Provide the (X, Y) coordinate of the cell's center where the given text is located.  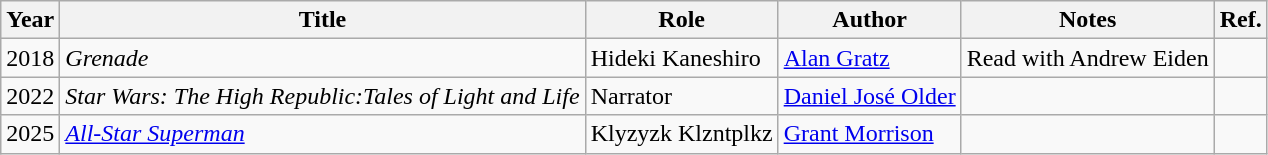
Author (870, 20)
Year (30, 20)
Star Wars: The High Republic:Tales of Light and Life (322, 96)
Role (682, 20)
All-Star Superman (322, 134)
Title (322, 20)
Ref. (1240, 20)
Read with Andrew Eiden (1088, 58)
2025 (30, 134)
Notes (1088, 20)
Grant Morrison (870, 134)
Klyzyzk Klzntplkz (682, 134)
Hideki Kaneshiro (682, 58)
2022 (30, 96)
Narrator (682, 96)
2018 (30, 58)
Daniel José Older (870, 96)
Alan Gratz (870, 58)
Grenade (322, 58)
